Capture the cell that displays the provided text and extract its (x, y) central coordinate. 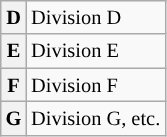
Division F (96, 85)
F (14, 85)
D (14, 17)
Division G, etc. (96, 118)
G (14, 118)
Division E (96, 51)
Division D (96, 17)
E (14, 51)
